Output the [X, Y] coordinate of the center of the cell containing the given text.  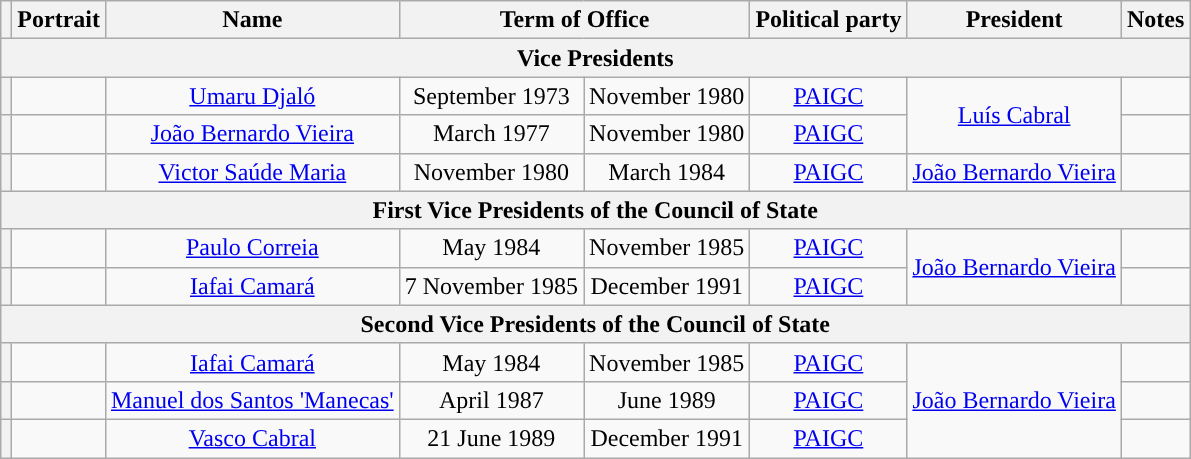
Notes [1155, 20]
President [1014, 20]
Political party [828, 20]
Term of Office [574, 20]
Second Vice Presidents of the Council of State [596, 324]
Manuel dos Santos 'Manecas' [252, 400]
Paulo Correia [252, 248]
Luís Cabral [1014, 115]
Vice Presidents [596, 58]
21 June 1989 [491, 438]
Umaru Djaló [252, 96]
March 1977 [491, 134]
March 1984 [667, 172]
Name [252, 20]
First Vice Presidents of the Council of State [596, 210]
April 1987 [491, 400]
June 1989 [667, 400]
Portrait [59, 20]
September 1973 [491, 96]
Victor Saúde Maria [252, 172]
7 November 1985 [491, 286]
Vasco Cabral [252, 438]
